Capture the cell that displays the provided text and extract its [x, y] central coordinate. 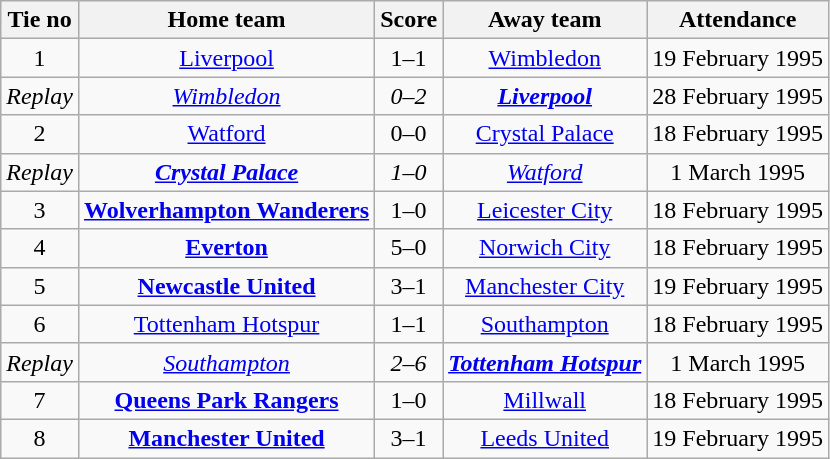
0–0 [409, 134]
3 [40, 210]
1 [40, 58]
5 [40, 286]
2 [40, 134]
Away team [545, 20]
Leicester City [545, 210]
Everton [226, 248]
Attendance [738, 20]
Leeds United [545, 438]
8 [40, 438]
Norwich City [545, 248]
Wolverhampton Wanderers [226, 210]
4 [40, 248]
Tie no [40, 20]
Millwall [545, 400]
Queens Park Rangers [226, 400]
5–0 [409, 248]
28 February 1995 [738, 96]
Manchester United [226, 438]
Home team [226, 20]
6 [40, 324]
Newcastle United [226, 286]
Manchester City [545, 286]
7 [40, 400]
0–2 [409, 96]
2–6 [409, 362]
Score [409, 20]
